Search for the cell housing the specified text and yield its (x, y) center coordinate. 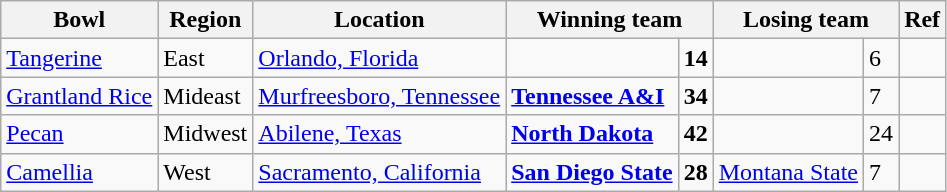
Tangerine (80, 58)
West (206, 172)
Sacramento, California (380, 172)
24 (882, 134)
14 (696, 58)
Location (380, 20)
North Dakota (592, 134)
6 (882, 58)
Abilene, Texas (380, 134)
San Diego State (592, 172)
Ref (922, 20)
28 (696, 172)
East (206, 58)
Mideast (206, 96)
Winning team (610, 20)
Midwest (206, 134)
Montana State (788, 172)
Pecan (80, 134)
42 (696, 134)
Murfreesboro, Tennessee (380, 96)
Orlando, Florida (380, 58)
34 (696, 96)
Bowl (80, 20)
Grantland Rice (80, 96)
Losing team (806, 20)
Region (206, 20)
Camellia (80, 172)
Tennessee A&I (592, 96)
